Locate the cell with the specified text and output its [X, Y] center coordinate. 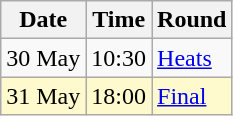
31 May [44, 96]
Date [44, 20]
30 May [44, 58]
18:00 [119, 96]
Time [119, 20]
Heats [192, 58]
10:30 [119, 58]
Final [192, 96]
Round [192, 20]
